Provide the (x, y) coordinate of the cell's center where the given text is located.  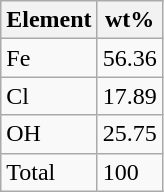
wt% (130, 20)
OH (49, 134)
Fe (49, 58)
Cl (49, 96)
100 (130, 172)
56.36 (130, 58)
25.75 (130, 134)
Element (49, 20)
Total (49, 172)
17.89 (130, 96)
